Pinpoint the cell where the given text exists, returning its [x, y] midpoint coordinate. 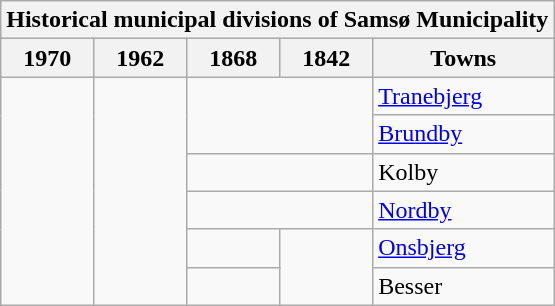
Besser [464, 286]
Brundby [464, 134]
1868 [234, 58]
Nordby [464, 210]
Towns [464, 58]
Historical municipal divisions of Samsø Municipality [278, 20]
1842 [326, 58]
Onsbjerg [464, 248]
Tranebjerg [464, 96]
1962 [140, 58]
Kolby [464, 172]
1970 [48, 58]
